For the text-containing cell, return its midpoint in (X, Y) coordinate format. 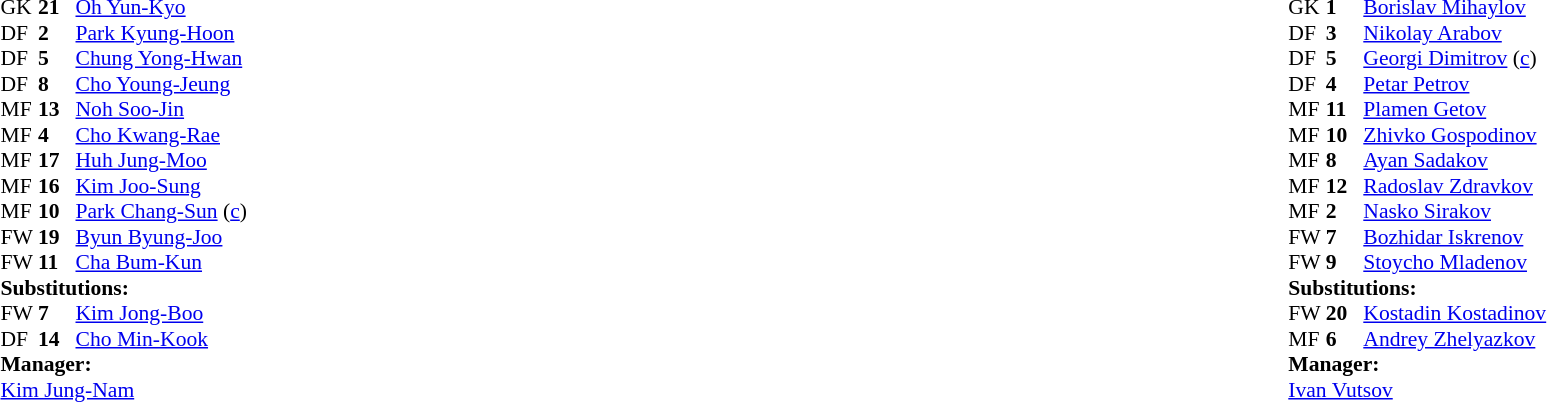
Kim Jong-Boo (162, 313)
6 (1345, 339)
Nikolay Arabov (1454, 33)
Cha Bum-Kun (162, 263)
Cho Young-Jeung (162, 84)
16 (57, 186)
Huh Jung-Moo (162, 161)
14 (57, 339)
3 (1345, 33)
Kostadin Kostadinov (1454, 313)
Zhivko Gospodinov (1454, 135)
Chung Yong-Hwan (162, 59)
Georgi Dimitrov (c) (1454, 59)
20 (1345, 313)
Stoycho Mladenov (1454, 263)
12 (1345, 186)
19 (57, 237)
Petar Petrov (1454, 84)
Cho Kwang-Rae (162, 135)
Park Chang-Sun (c) (162, 211)
Nasko Sirakov (1454, 211)
17 (57, 161)
Cho Min-Kook (162, 339)
Park Kyung-Hoon (162, 33)
13 (57, 109)
Byun Byung-Joo (162, 237)
Kim Joo-Sung (162, 186)
Radoslav Zdravkov (1454, 186)
Noh Soo-Jin (162, 109)
Plamen Getov (1454, 109)
Bozhidar Iskrenov (1454, 237)
Ayan Sadakov (1454, 161)
Andrey Zhelyazkov (1454, 339)
9 (1345, 263)
